Output the [x, y] coordinate of the center of the cell containing the given text.  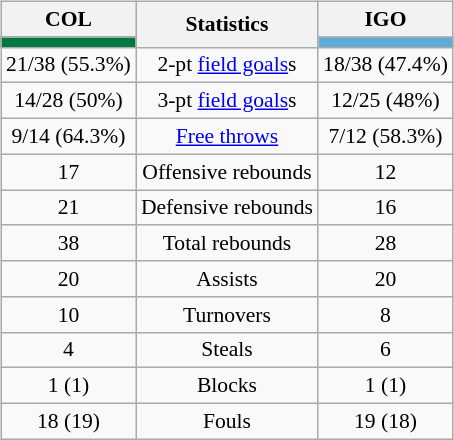
Blocks [227, 386]
28 [386, 243]
6 [386, 350]
14/28 (50%) [68, 101]
Assists [227, 279]
Defensive rebounds [227, 208]
17 [68, 172]
12 [386, 172]
21 [68, 208]
21/38 (55.3%) [68, 65]
Statistics [227, 24]
Free throws [227, 136]
Turnovers [227, 314]
4 [68, 350]
12/25 (48%) [386, 101]
Total rebounds [227, 243]
9/14 (64.3%) [68, 136]
IGO [386, 19]
8 [386, 314]
7/12 (58.3%) [386, 136]
Steals [227, 350]
COL [68, 19]
16 [386, 208]
18 (19) [68, 421]
Fouls [227, 421]
18/38 (47.4%) [386, 65]
10 [68, 314]
38 [68, 243]
2-pt field goalss [227, 65]
19 (18) [386, 421]
3-pt field goalss [227, 101]
Offensive rebounds [227, 172]
